Find where the given text appears and provide that cell's center as [x, y] coordinate. 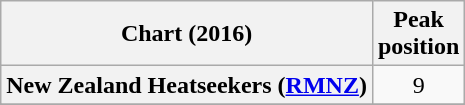
Chart (2016) [187, 34]
Peakposition [418, 34]
9 [418, 85]
New Zealand Heatseekers (RMNZ) [187, 85]
